Identify which cell holds the provided text, then report its (X, Y) central coordinate. 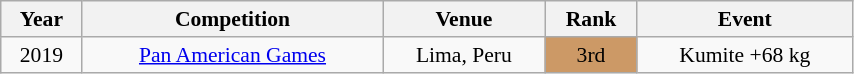
3rd (591, 55)
Venue (464, 19)
Lima, Peru (464, 55)
Event (744, 19)
Year (42, 19)
Kumite +68 kg (744, 55)
Rank (591, 19)
Pan American Games (232, 55)
2019 (42, 55)
Competition (232, 19)
